Find where the given text appears and provide that cell's center as (X, Y) coordinate. 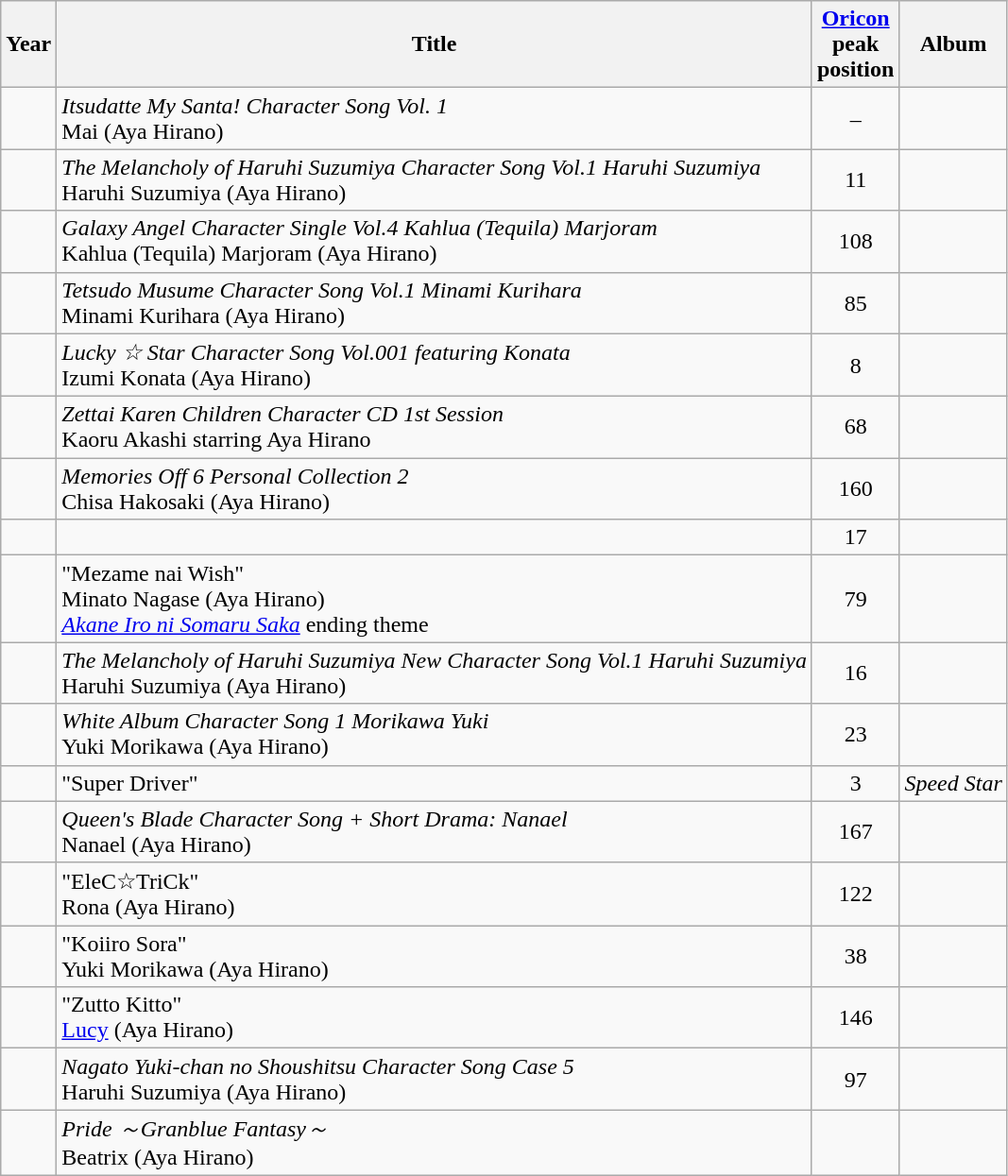
11 (855, 179)
3 (855, 783)
122 (855, 894)
"Mezame nai Wish"Minato Nagase (Aya Hirano)Akane Iro ni Somaru Saka ending theme (435, 599)
8 (855, 365)
Queen's Blade Character Song + Short Drama: NanaelNanael (Aya Hirano) (435, 831)
Oriconpeakposition (855, 44)
Pride ～Granblue Fantasy～Beatrix (Aya Hirano) (435, 1143)
97 (855, 1079)
Year (28, 44)
38 (855, 956)
Zettai Karen Children Character CD 1st SessionKaoru Akashi starring Aya Hirano (435, 427)
– (855, 119)
16 (855, 673)
23 (855, 735)
"EleC☆TriCk"Rona (Aya Hirano) (435, 894)
17 (855, 537)
Nagato Yuki-chan no Shoushitsu Character Song Case 5Haruhi Suzumiya (Aya Hirano) (435, 1079)
108 (855, 242)
85 (855, 302)
The Melancholy of Haruhi Suzumiya New Character Song Vol.1 Haruhi SuzumiyaHaruhi Suzumiya (Aya Hirano) (435, 673)
White Album Character Song 1 Morikawa YukiYuki Morikawa (Aya Hirano) (435, 735)
146 (855, 1018)
Itsudatte My Santa! Character Song Vol. 1 Mai (Aya Hirano) (435, 119)
Lucky ☆ Star Character Song Vol.001 featuring KonataIzumi Konata (Aya Hirano) (435, 365)
"Super Driver" (435, 783)
Memories Off 6 Personal Collection 2Chisa Hakosaki (Aya Hirano) (435, 489)
Title (435, 44)
Galaxy Angel Character Single Vol.4 Kahlua (Tequila) MarjoramKahlua (Tequila) Marjoram (Aya Hirano) (435, 242)
Speed Star (953, 783)
68 (855, 427)
Album (953, 44)
"Zutto Kitto"Lucy (Aya Hirano) (435, 1018)
"Koiiro Sora"Yuki Morikawa (Aya Hirano) (435, 956)
167 (855, 831)
79 (855, 599)
Tetsudo Musume Character Song Vol.1 Minami KuriharaMinami Kurihara (Aya Hirano) (435, 302)
160 (855, 489)
The Melancholy of Haruhi Suzumiya Character Song Vol.1 Haruhi SuzumiyaHaruhi Suzumiya (Aya Hirano) (435, 179)
